Extract the [X, Y] coordinate from the center of the cell holding the provided text.  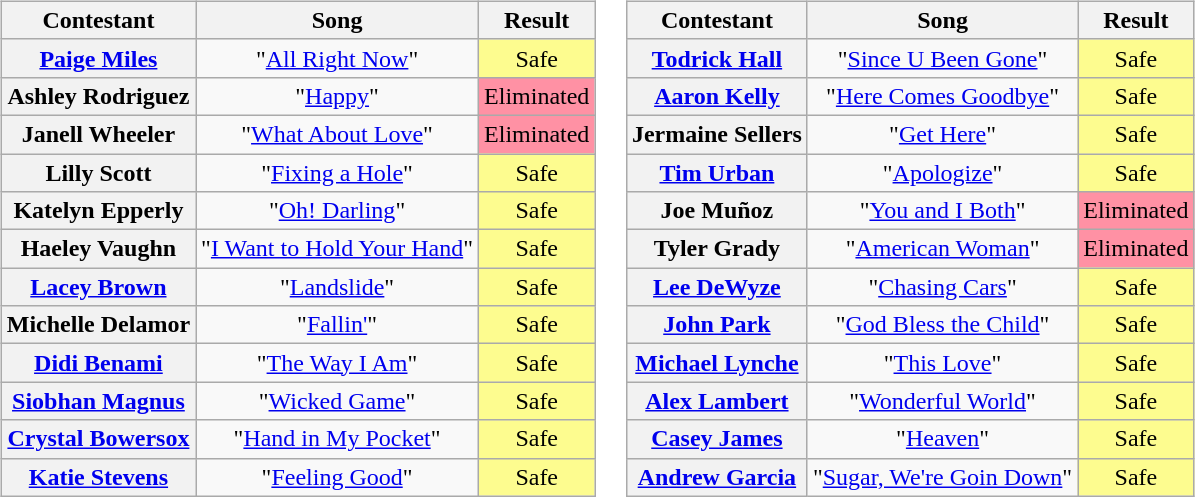
Siobhan Magnus [98, 401]
Alex Lambert [716, 401]
"Hand in My Pocket" [338, 439]
"God Bless the Child" [942, 325]
Crystal Bowersox [98, 439]
Aaron Kelly [716, 96]
Didi Benami [98, 363]
"Wonderful World" [942, 401]
"I Want to Hold Your Hand" [338, 249]
"The Way I Am" [338, 363]
"Apologize" [942, 173]
Janell Wheeler [98, 134]
Katelyn Epperly [98, 211]
Katie Stevens [98, 477]
"Get Here" [942, 134]
"Chasing Cars" [942, 287]
Todrick Hall [716, 58]
"All Right Now" [338, 58]
Haeley Vaughn [98, 249]
Michelle Delamor [98, 325]
"What About Love" [338, 134]
Jermaine Sellers [716, 134]
"American Woman" [942, 249]
"Oh! Darling" [338, 211]
"Wicked Game" [338, 401]
"You and I Both" [942, 211]
Tim Urban [716, 173]
Paige Miles [98, 58]
Casey James [716, 439]
"Happy" [338, 96]
Tyler Grady [716, 249]
"Fixing a Hole" [338, 173]
"Landslide" [338, 287]
"Heaven" [942, 439]
Ashley Rodriguez [98, 96]
"Since U Been Gone" [942, 58]
Lacey Brown [98, 287]
"Fallin'" [338, 325]
Michael Lynche [716, 363]
Andrew Garcia [716, 477]
"Sugar, We're Goin Down" [942, 477]
Lilly Scott [98, 173]
Joe Muñoz [716, 211]
"Here Comes Goodbye" [942, 96]
"This Love" [942, 363]
"Feeling Good" [338, 477]
John Park [716, 325]
Lee DeWyze [716, 287]
